Return the [x, y] coordinate for the center point of the cell that contains the specified text.  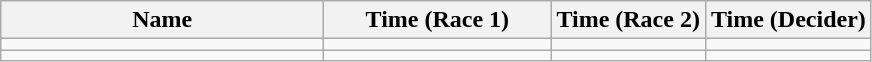
Time (Race 2) [628, 20]
Time (Decider) [788, 20]
Name [162, 20]
Time (Race 1) [438, 20]
